Identify which cell holds the provided text, then report its (x, y) central coordinate. 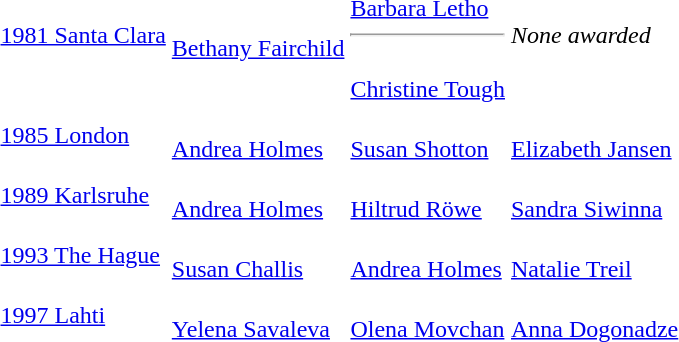
Elizabeth Jansen (594, 136)
Susan Challis (258, 256)
Sandra Siwinna (594, 196)
Hiltrud Röwe (428, 196)
Natalie Treil (594, 256)
Susan Shotton (428, 136)
